Return (x, y) of the center of cell containing provided text 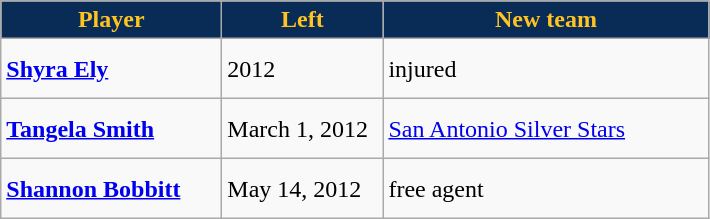
injured (546, 69)
March 1, 2012 (302, 129)
Left (302, 20)
Player (112, 20)
San Antonio Silver Stars (546, 129)
2012 (302, 69)
free agent (546, 189)
Tangela Smith (112, 129)
Shyra Ely (112, 69)
May 14, 2012 (302, 189)
New team (546, 20)
Shannon Bobbitt (112, 189)
